For the text-containing cell, return its midpoint in [x, y] coordinate format. 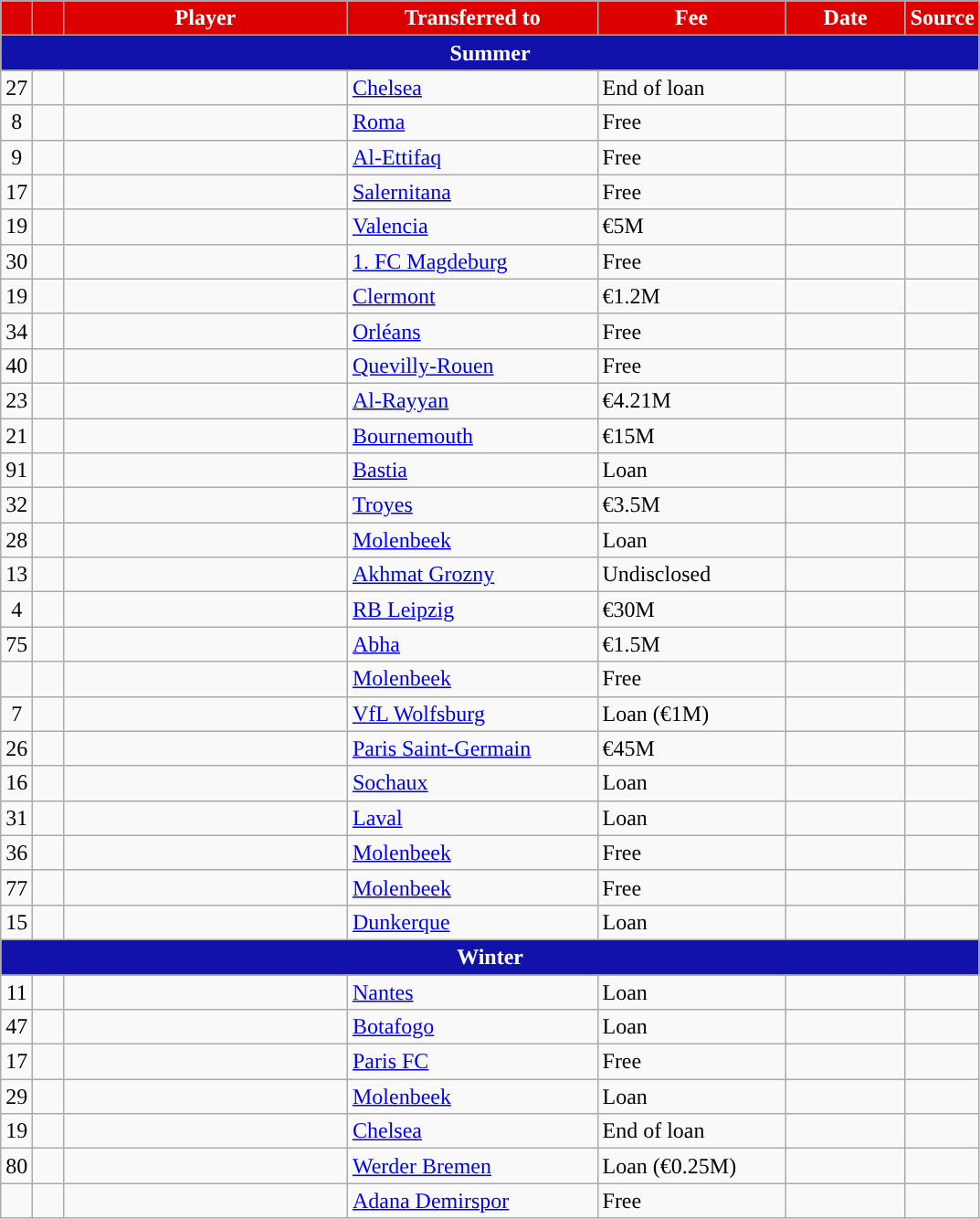
Dunkerque [472, 922]
7 [16, 714]
Akhmat Grozny [472, 575]
15 [16, 922]
26 [16, 748]
Clermont [472, 296]
11 [16, 991]
Nantes [472, 991]
RB Leipzig [472, 609]
Fee [691, 18]
Undisclosed [691, 575]
21 [16, 436]
Salernitana [472, 192]
VfL Wolfsburg [472, 714]
Roma [472, 122]
Valencia [472, 227]
€30M [691, 609]
Al-Rayyan [472, 400]
75 [16, 644]
Loan (€0.25M) [691, 1166]
Laval [472, 818]
4 [16, 609]
9 [16, 157]
€45M [691, 748]
47 [16, 1027]
Orléans [472, 331]
€3.5M [691, 505]
77 [16, 887]
80 [16, 1166]
€1.5M [691, 644]
Paris Saint-Germain [472, 748]
31 [16, 818]
Winter [490, 957]
23 [16, 400]
Summer [490, 53]
Troyes [472, 505]
1. FC Magdeburg [472, 261]
Source [943, 18]
Paris FC [472, 1062]
8 [16, 122]
€1.2M [691, 296]
36 [16, 853]
Sochaux [472, 783]
Adana Demirspor [472, 1201]
Botafogo [472, 1027]
€4.21M [691, 400]
Bournemouth [472, 436]
Date [846, 18]
Bastia [472, 471]
28 [16, 540]
27 [16, 88]
Al-Ettifaq [472, 157]
91 [16, 471]
Transferred to [472, 18]
Player [205, 18]
€5M [691, 227]
34 [16, 331]
Quevilly-Rouen [472, 366]
13 [16, 575]
40 [16, 366]
€15M [691, 436]
32 [16, 505]
Abha [472, 644]
29 [16, 1097]
30 [16, 261]
Werder Bremen [472, 1166]
Loan (€1M) [691, 714]
16 [16, 783]
